Identify which cell holds the provided text, then report its [x, y] central coordinate. 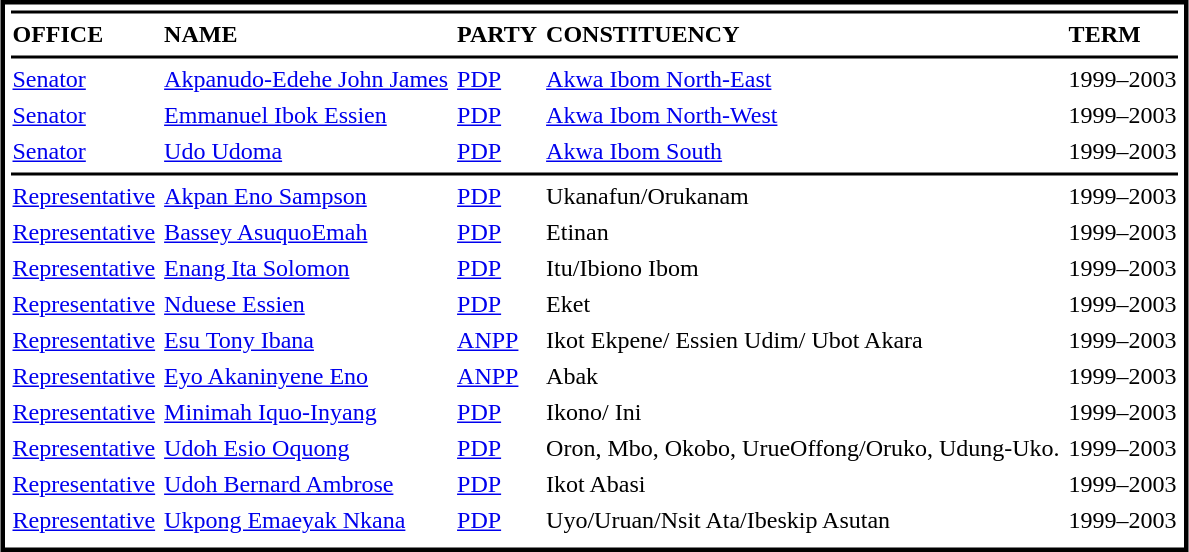
TERM [1122, 35]
Itu/Ibiono Ibom [804, 269]
Nduese Essien [306, 305]
Ikot Ekpene/ Essien Udim/ Ubot Akara [804, 341]
Akwa Ibom North-West [804, 115]
NAME [306, 35]
Minimah Iquo-Inyang [306, 413]
Ikot Abasi [804, 485]
Akpanudo-Edehe John James [306, 79]
Ukanafun/Orukanam [804, 197]
Ikono/ Ini [804, 413]
Abak [804, 377]
Bassey AsuquoEmah [306, 233]
Eyo Akaninyene Eno [306, 377]
Akwa Ibom North-East [804, 79]
Esu Tony Ibana [306, 341]
Emmanuel Ibok Essien [306, 115]
PARTY [498, 35]
Akwa Ibom South [804, 151]
Eket [804, 305]
CONSTITUENCY [804, 35]
Udo Udoma [306, 151]
Etinan [804, 233]
Enang Ita Solomon [306, 269]
OFFICE [84, 35]
Akpan Eno Sampson [306, 197]
Oron, Mbo, Okobo, UrueOffong/Oruko, Udung-Uko. [804, 449]
Udoh Esio Oquong [306, 449]
Udoh Bernard Ambrose [306, 485]
Uyo/Uruan/Nsit Ata/Ibeskip Asutan [804, 521]
Ukpong Emaeyak Nkana [306, 521]
